Return the (X, Y) coordinate for the center point of the cell that contains the specified text.  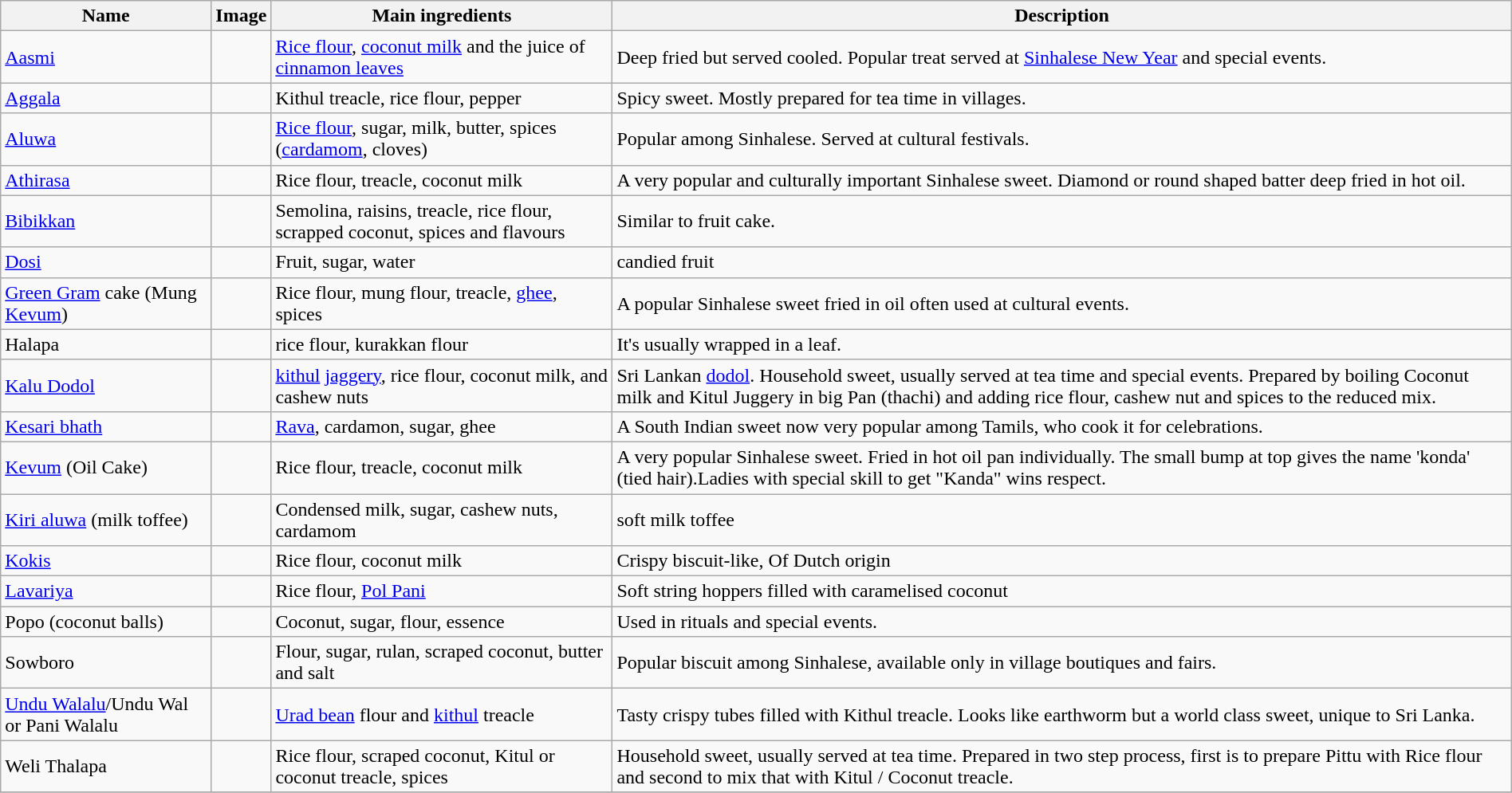
Sowboro (106, 663)
Weli Thalapa (106, 767)
Main ingredients (442, 16)
Similar to fruit cake. (1062, 222)
Bibikkan (106, 222)
Aluwa (106, 139)
Halapa (106, 344)
candied fruit (1062, 262)
It's usually wrapped in a leaf. (1062, 344)
Name (106, 16)
Kithul treacle, rice flour, pepper (442, 98)
Image (241, 16)
Kalu Dodol (106, 386)
Coconut, sugar, flour, essence (442, 622)
Rice flour, coconut milk (442, 561)
Semolina, raisins, treacle, rice flour, scrapped coconut, spices and flavours (442, 222)
Soft string hoppers filled with caramelised coconut (1062, 591)
Fruit, sugar, water (442, 262)
Lavariya (106, 591)
Description (1062, 16)
Flour, sugar, rulan, scraped coconut, butter and salt (442, 663)
A South Indian sweet now very popular among Tamils, who cook it for celebrations. (1062, 426)
Popular among Sinhalese. Served at cultural festivals. (1062, 139)
soft milk toffee (1062, 520)
A popular Sinhalese sweet fried in oil often used at cultural events. (1062, 303)
Rice flour, mung flour, treacle, ghee, spices (442, 303)
Popo (coconut balls) (106, 622)
Urad bean flour and kithul treacle (442, 714)
Rice flour, sugar, milk, butter, spices (cardamom, cloves) (442, 139)
Deep fried but served cooled. Popular treat served at Sinhalese New Year and special events. (1062, 57)
Kesari bhath (106, 426)
Undu Walalu/Undu Wal or Pani Walalu (106, 714)
Tasty crispy tubes filled with Kithul treacle. Looks like earthworm but a world class sweet, unique to Sri Lanka. (1062, 714)
Kokis (106, 561)
kithul jaggery, rice flour, coconut milk, and cashew nuts (442, 386)
Spicy sweet. Mostly prepared for tea time in villages. (1062, 98)
Dosi (106, 262)
Athirasa (106, 180)
Kevum (Oil Cake) (106, 467)
Popular biscuit among Sinhalese, available only in village boutiques and fairs. (1062, 663)
Rice flour, coconut milk and the juice of cinnamon leaves (442, 57)
A very popular and culturally important Sinhalese sweet. Diamond or round shaped batter deep fried in hot oil. (1062, 180)
Kiri aluwa (milk toffee) (106, 520)
Used in rituals and special events. (1062, 622)
Crispy biscuit-like, Of Dutch origin (1062, 561)
Rice flour, Pol Pani (442, 591)
Aasmi (106, 57)
Aggala (106, 98)
Rice flour, scraped coconut, Kitul or coconut treacle, spices (442, 767)
Rava, cardamon, sugar, ghee (442, 426)
Condensed milk, sugar, cashew nuts, cardamom (442, 520)
Green Gram cake (Mung Kevum) (106, 303)
rice flour, kurakkan flour (442, 344)
